Capture the cell that displays the provided text and extract its [x, y] central coordinate. 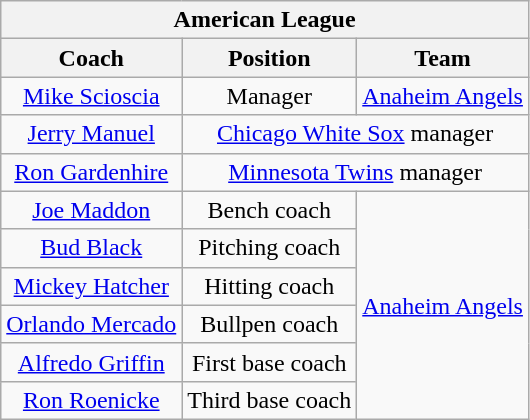
Coach [92, 58]
Jerry Manuel [92, 134]
Position [270, 58]
Manager [270, 96]
First base coach [270, 362]
Ron Gardenhire [92, 172]
Team [443, 58]
Third base coach [270, 400]
Joe Maddon [92, 210]
Bud Black [92, 248]
Chicago White Sox manager [356, 134]
Minnesota Twins manager [356, 172]
American League [265, 20]
Orlando Mercado [92, 324]
Mickey Hatcher [92, 286]
Bullpen coach [270, 324]
Bench coach [270, 210]
Pitching coach [270, 248]
Mike Scioscia [92, 96]
Ron Roenicke [92, 400]
Alfredo Griffin [92, 362]
Hitting coach [270, 286]
